Extract the (X, Y) coordinate from the center of the cell holding the provided text.  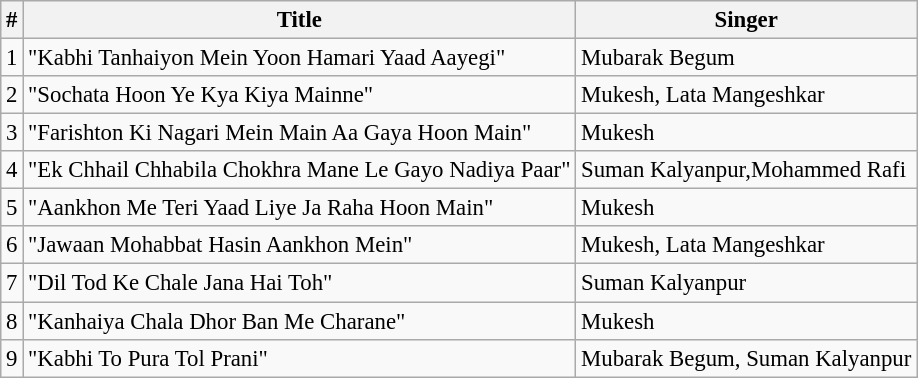
"Kabhi Tanhaiyon Mein Yoon Hamari Yaad Aayegi" (300, 58)
1 (12, 58)
Mubarak Begum, Suman Kalyanpur (746, 358)
7 (12, 283)
"Jawaan Mohabbat Hasin Aankhon Mein" (300, 245)
"Kabhi To Pura Tol Prani" (300, 358)
9 (12, 358)
"Ek Chhail Chhabila Chokhra Mane Le Gayo Nadiya Paar" (300, 170)
4 (12, 170)
"Aankhon Me Teri Yaad Liye Ja Raha Hoon Main" (300, 208)
Suman Kalyanpur (746, 283)
Mubarak Begum (746, 58)
"Dil Tod Ke Chale Jana Hai Toh" (300, 283)
"Farishton Ki Nagari Mein Main Aa Gaya Hoon Main" (300, 133)
Suman Kalyanpur,Mohammed Rafi (746, 170)
Singer (746, 20)
"Sochata Hoon Ye Kya Kiya Mainne" (300, 95)
3 (12, 133)
5 (12, 208)
# (12, 20)
"Kanhaiya Chala Dhor Ban Me Charane" (300, 321)
8 (12, 321)
2 (12, 95)
6 (12, 245)
Title (300, 20)
